Search for the cell housing the specified text and yield its (x, y) center coordinate. 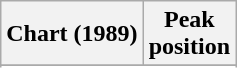
Chart (1989) (72, 34)
Peakposition (189, 34)
